Locate the cell with the specified text and output its [X, Y] center coordinate. 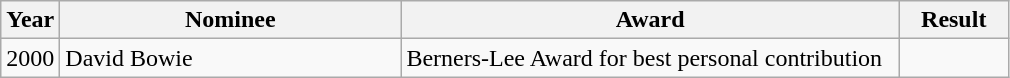
Year [30, 20]
David Bowie [230, 58]
Berners-Lee Award for best personal contribution [650, 58]
2000 [30, 58]
Result [954, 20]
Nominee [230, 20]
Award [650, 20]
